Find where the given text appears and provide that cell's center as [x, y] coordinate. 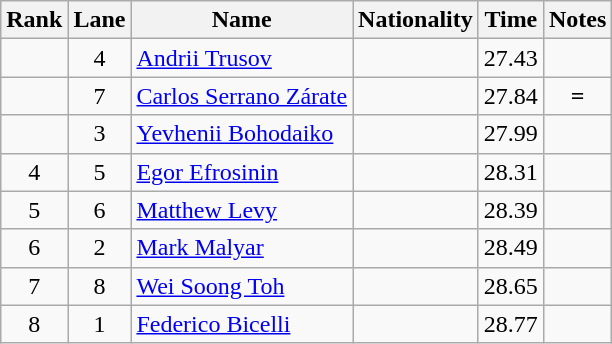
27.43 [510, 58]
Wei Soong Toh [242, 286]
28.49 [510, 248]
1 [100, 324]
Andrii Trusov [242, 58]
Time [510, 20]
Rank [34, 20]
Lane [100, 20]
27.99 [510, 134]
3 [100, 134]
2 [100, 248]
Nationality [416, 20]
Yevhenii Bohodaiko [242, 134]
Carlos Serrano Zárate [242, 96]
Egor Efrosinin [242, 172]
28.77 [510, 324]
Name [242, 20]
Mark Malyar [242, 248]
= [577, 96]
28.39 [510, 210]
27.84 [510, 96]
28.31 [510, 172]
Notes [577, 20]
28.65 [510, 286]
Matthew Levy [242, 210]
Federico Bicelli [242, 324]
